Detect which cell encompasses the target text, then output its [x, y] center coordinate. 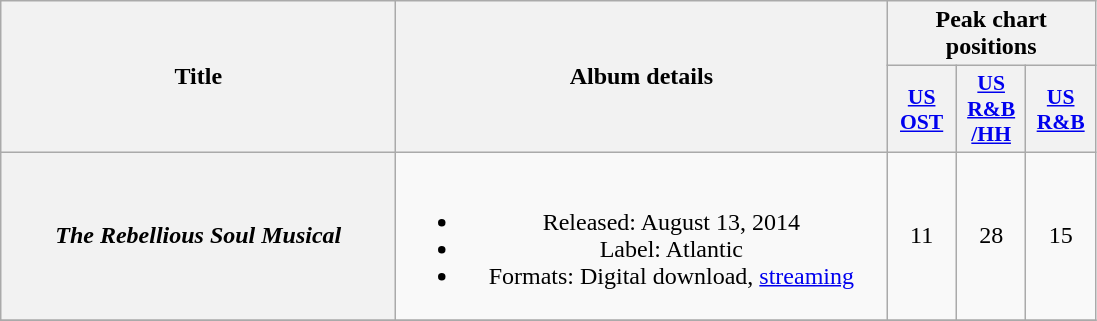
USR&B [1061, 110]
15 [1061, 236]
USR&B/HH [991, 110]
The Rebellious Soul Musical [198, 236]
11 [922, 236]
Peak chart positions [992, 34]
Released: August 13, 2014Label: AtlanticFormats: Digital download, streaming [642, 236]
Album details [642, 77]
USOST [922, 110]
28 [991, 236]
Title [198, 77]
